Return the [x, y] coordinate for the center point of the cell that contains the specified text.  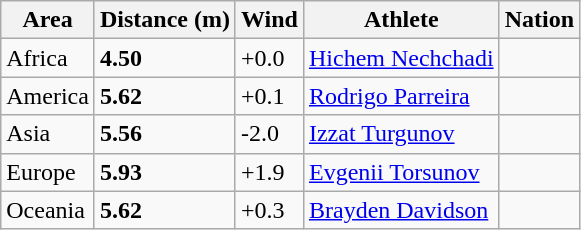
Izzat Turgunov [401, 134]
4.50 [164, 58]
Rodrigo Parreira [401, 96]
Evgenii Torsunov [401, 172]
Brayden Davidson [401, 210]
America [48, 96]
+0.0 [269, 58]
Athlete [401, 20]
+0.3 [269, 210]
Wind [269, 20]
Distance (m) [164, 20]
Nation [539, 20]
Europe [48, 172]
5.56 [164, 134]
5.93 [164, 172]
Area [48, 20]
Oceania [48, 210]
+1.9 [269, 172]
+0.1 [269, 96]
Africa [48, 58]
-2.0 [269, 134]
Asia [48, 134]
Hichem Nechchadi [401, 58]
